Return the (X, Y) coordinate for the center point of the cell that contains the specified text.  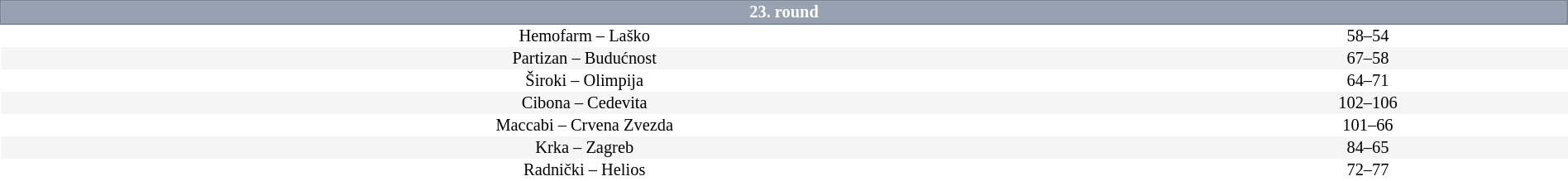
Partizan – Budućnost (585, 58)
58–54 (1368, 36)
23. round (784, 12)
Cibona – Cedevita (585, 102)
67–58 (1368, 58)
Krka – Zagreb (585, 147)
Radnički – Helios (585, 170)
84–65 (1368, 147)
Hemofarm – Laško (585, 36)
102–106 (1368, 102)
64–71 (1368, 81)
72–77 (1368, 170)
Široki – Olimpija (585, 81)
Maccabi – Crvena Zvezda (585, 126)
101–66 (1368, 126)
